Provide the (x, y) coordinate of the cell's center where the given text is located.  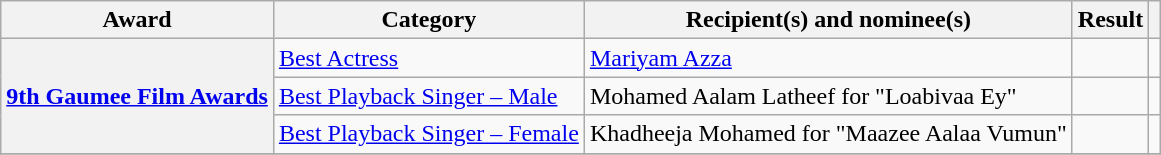
Recipient(s) and nominee(s) (828, 20)
9th Gaumee Film Awards (138, 96)
Best Playback Singer – Female (428, 134)
Best Actress (428, 58)
Best Playback Singer – Male (428, 96)
Award (138, 20)
Mariyam Azza (828, 58)
Category (428, 20)
Result (1110, 20)
Mohamed Aalam Latheef for "Loabivaa Ey" (828, 96)
Khadheeja Mohamed for "Maazee Aalaa Vumun" (828, 134)
